Capture the cell that displays the provided text and extract its (X, Y) central coordinate. 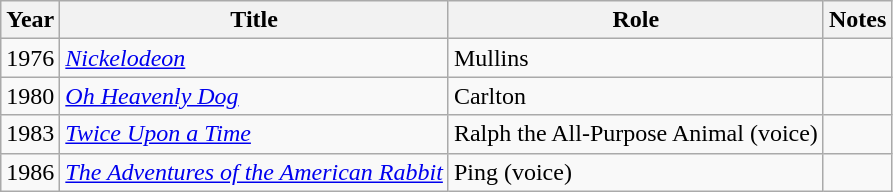
The Adventures of the American Rabbit (254, 172)
1983 (30, 134)
Title (254, 20)
Twice Upon a Time (254, 134)
1980 (30, 96)
Nickelodeon (254, 58)
Mullins (636, 58)
Role (636, 20)
Ralph the All-Purpose Animal (voice) (636, 134)
1976 (30, 58)
Year (30, 20)
Ping (voice) (636, 172)
Notes (857, 20)
Oh Heavenly Dog (254, 96)
1986 (30, 172)
Carlton (636, 96)
